Find where the given text appears and provide that cell's center as [x, y] coordinate. 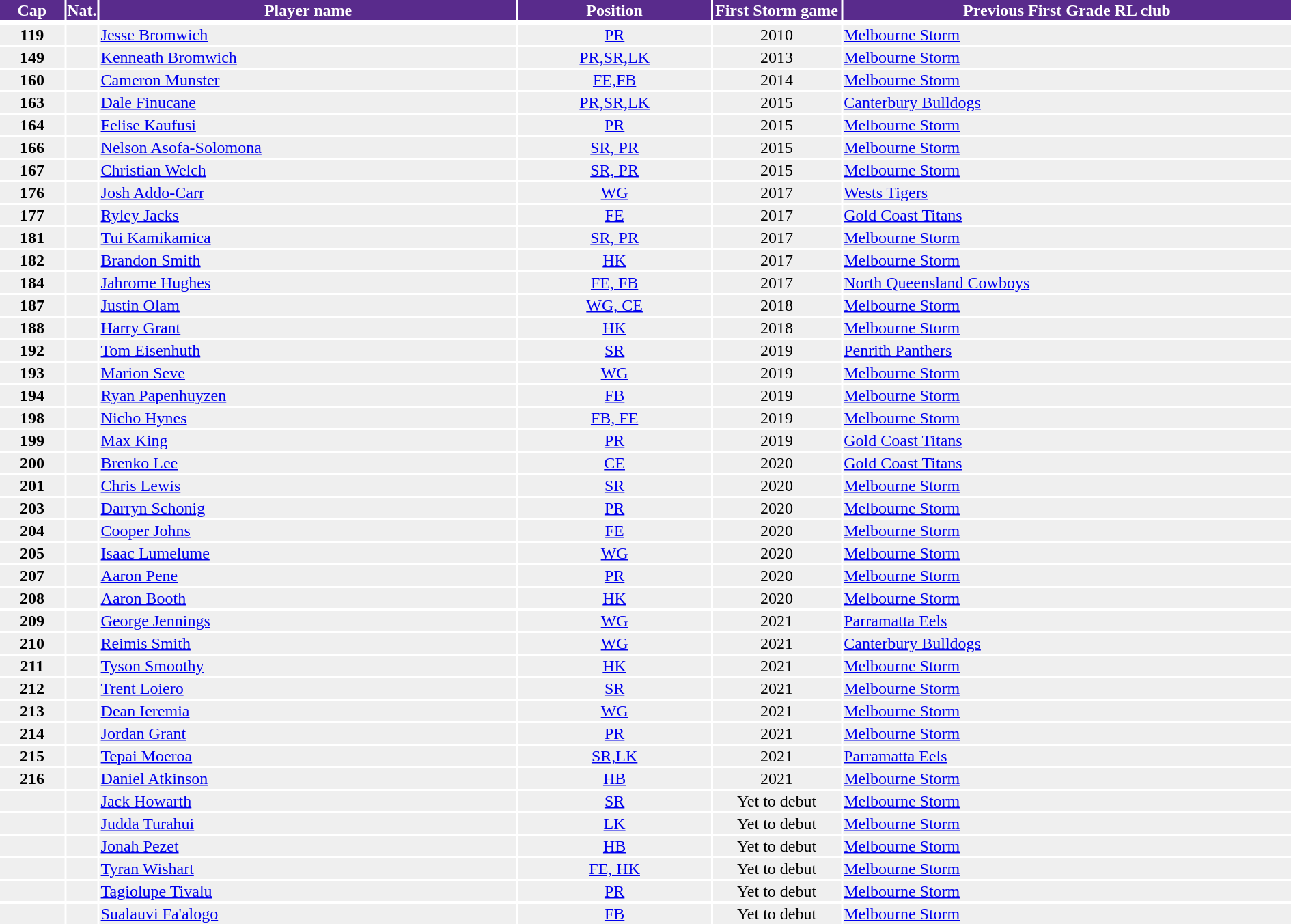
Brandon Smith [308, 260]
181 [32, 238]
211 [32, 666]
Justin Olam [308, 305]
187 [32, 305]
201 [32, 486]
Cooper Johns [308, 531]
208 [32, 598]
177 [32, 215]
Daniel Atkinson [308, 779]
Aaron Booth [308, 598]
167 [32, 170]
Tyran Wishart [308, 869]
176 [32, 193]
Kenneath Bromwich [308, 57]
Jahrome Hughes [308, 283]
Ryley Jacks [308, 215]
FE,FB [615, 80]
SR,LK [615, 756]
210 [32, 643]
Harry Grant [308, 328]
Felise Kaufusi [308, 125]
160 [32, 80]
204 [32, 531]
Marion Seve [308, 373]
Wests Tigers [1067, 193]
Christian Welch [308, 170]
Darryn Schonig [308, 508]
182 [32, 260]
Aaron Pene [308, 576]
LK [615, 824]
Previous First Grade RL club [1067, 10]
Trent Loiero [308, 688]
Josh Addo-Carr [308, 193]
Nelson Asofa-Solomona [308, 148]
188 [32, 328]
205 [32, 553]
193 [32, 373]
FB, FE [615, 418]
194 [32, 395]
Dale Finucane [308, 102]
Ryan Papenhuyzen [308, 395]
184 [32, 283]
Player name [308, 10]
215 [32, 756]
Tui Kamikamica [308, 238]
First Storm game [777, 10]
207 [32, 576]
199 [32, 440]
Max King [308, 440]
CE [615, 463]
2010 [777, 35]
209 [32, 621]
Jesse Bromwich [308, 35]
164 [32, 125]
212 [32, 688]
North Queensland Cowboys [1067, 283]
Tepai Moeroa [308, 756]
Judda Turahui [308, 824]
Penrith Panthers [1067, 350]
Reimis Smith [308, 643]
George Jennings [308, 621]
149 [32, 57]
163 [32, 102]
Jack Howarth [308, 801]
214 [32, 733]
166 [32, 148]
216 [32, 779]
FE, FB [615, 283]
119 [32, 35]
Jordan Grant [308, 733]
Position [615, 10]
192 [32, 350]
2013 [777, 57]
Tom Eisenhuth [308, 350]
200 [32, 463]
Jonah Pezet [308, 846]
Dean Ieremia [308, 711]
WG, CE [615, 305]
198 [32, 418]
Sualauvi Fa'alogo [308, 914]
203 [32, 508]
FE, HK [615, 869]
Nicho Hynes [308, 418]
Cap [32, 10]
Nat. [82, 10]
2014 [777, 80]
Tyson Smoothy [308, 666]
Cameron Munster [308, 80]
Brenko Lee [308, 463]
213 [32, 711]
Chris Lewis [308, 486]
Tagiolupe Tivalu [308, 891]
Isaac Lumelume [308, 553]
